Extract the (X, Y) coordinate from the center of the cell holding the provided text.  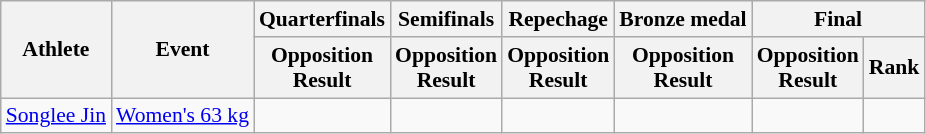
Semifinals (446, 19)
Bronze medal (682, 19)
Repechage (558, 19)
Songlee Jin (56, 116)
Athlete (56, 50)
Quarterfinals (322, 19)
Final (838, 19)
Rank (894, 68)
Women's 63 kg (182, 116)
Event (182, 50)
